Determine the [x, y] coordinate at the center of the cell enclosing the given text.  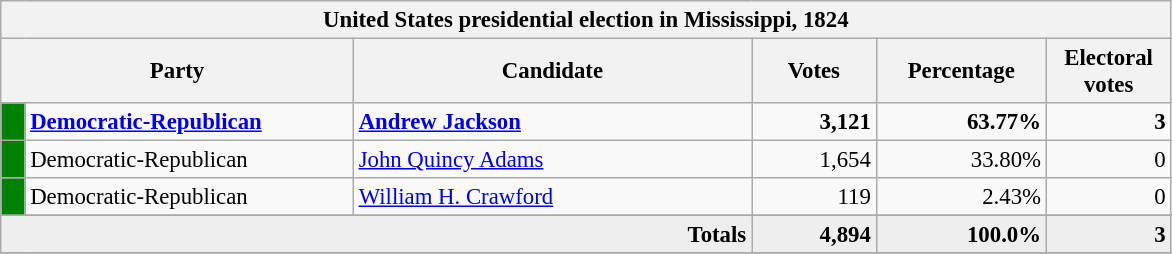
Totals [376, 235]
3,121 [814, 122]
1,654 [814, 160]
33.80% [961, 160]
Percentage [961, 72]
Electoral votes [1108, 72]
Candidate [552, 72]
100.0% [961, 235]
Party [178, 72]
Andrew Jackson [552, 122]
John Quincy Adams [552, 160]
63.77% [961, 122]
119 [814, 197]
United States presidential election in Mississippi, 1824 [586, 20]
2.43% [961, 197]
4,894 [814, 235]
Votes [814, 72]
William H. Crawford [552, 197]
